Return [x, y] of the center of cell containing provided text 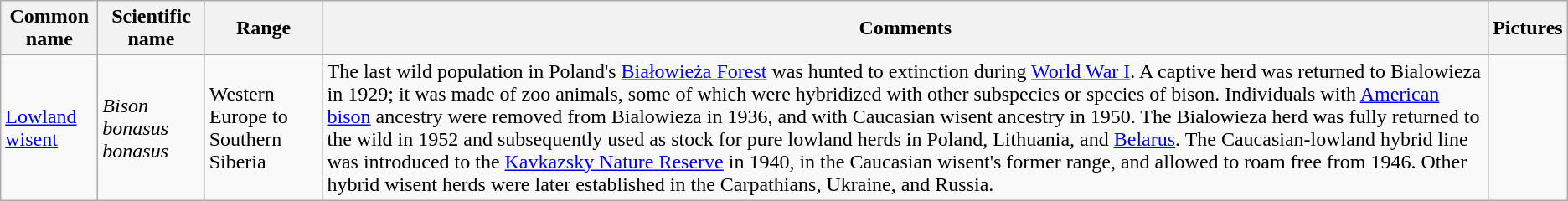
Western Europe to Southern Siberia [263, 127]
Pictures [1528, 28]
Comments [905, 28]
Bison bonasus bonasus [151, 127]
Common name [49, 28]
Range [263, 28]
Lowland wisent [49, 127]
Scientific name [151, 28]
